From the cell containing the given text, extract its center point as [x, y] coordinate. 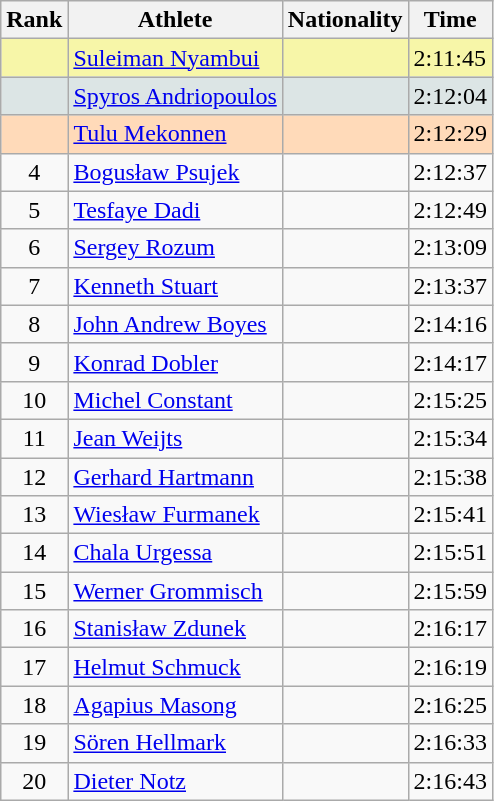
Michel Constant [175, 400]
18 [34, 705]
13 [34, 515]
8 [34, 324]
2:15:34 [450, 438]
19 [34, 743]
Suleiman Nyambui [175, 58]
Time [450, 20]
Nationality [345, 20]
2:15:25 [450, 400]
Kenneth Stuart [175, 286]
Athlete [175, 20]
Stanisław Zdunek [175, 629]
2:15:38 [450, 477]
Wiesław Furmanek [175, 515]
12 [34, 477]
John Andrew Boyes [175, 324]
15 [34, 591]
4 [34, 172]
11 [34, 438]
Tesfaye Dadi [175, 210]
Helmut Schmuck [175, 667]
6 [34, 248]
2:12:49 [450, 210]
Dieter Notz [175, 781]
16 [34, 629]
2:12:37 [450, 172]
2:16:33 [450, 743]
2:14:16 [450, 324]
Agapius Masong [175, 705]
Werner Grommisch [175, 591]
10 [34, 400]
Tulu Mekonnen [175, 134]
Bogusław Psujek [175, 172]
2:14:17 [450, 362]
7 [34, 286]
2:16:17 [450, 629]
17 [34, 667]
Jean Weijts [175, 438]
Sören Hellmark [175, 743]
5 [34, 210]
20 [34, 781]
2:15:41 [450, 515]
14 [34, 553]
2:13:37 [450, 286]
Spyros Andriopoulos [175, 96]
2:11:45 [450, 58]
Gerhard Hartmann [175, 477]
2:16:43 [450, 781]
9 [34, 362]
Chala Urgessa [175, 553]
2:15:51 [450, 553]
Konrad Dobler [175, 362]
Sergey Rozum [175, 248]
2:16:25 [450, 705]
2:15:59 [450, 591]
2:13:09 [450, 248]
2:16:19 [450, 667]
Rank [34, 20]
2:12:04 [450, 96]
2:12:29 [450, 134]
